From the cell containing the given text, extract its center point as (X, Y) coordinate. 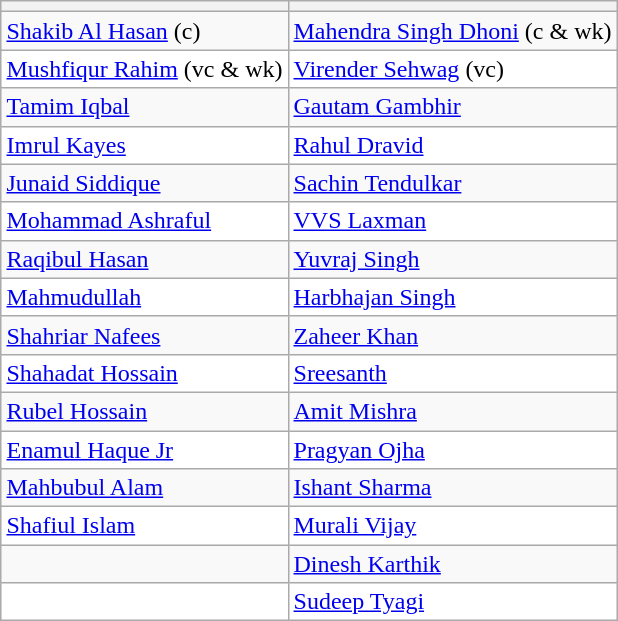
Dinesh Karthik (452, 564)
Murali Vijay (452, 526)
Ishant Sharma (452, 488)
Pragyan Ojha (452, 449)
Shahadat Hossain (144, 373)
Shahriar Nafees (144, 335)
Enamul Haque Jr (144, 449)
Raqibul Hasan (144, 259)
Shakib Al Hasan (c) (144, 31)
Mohammad Ashraful (144, 221)
Junaid Siddique (144, 183)
VVS Laxman (452, 221)
Mahmudullah (144, 297)
Rubel Hossain (144, 411)
Mahbubul Alam (144, 488)
Amit Mishra (452, 411)
Zaheer Khan (452, 335)
Imrul Kayes (144, 145)
Sreesanth (452, 373)
Yuvraj Singh (452, 259)
Mushfiqur Rahim (vc & wk) (144, 69)
Gautam Gambhir (452, 107)
Rahul Dravid (452, 145)
Tamim Iqbal (144, 107)
Virender Sehwag (vc) (452, 69)
Sudeep Tyagi (452, 602)
Mahendra Singh Dhoni (c & wk) (452, 31)
Shafiul Islam (144, 526)
Sachin Tendulkar (452, 183)
Harbhajan Singh (452, 297)
